Capture the cell that displays the provided text and extract its [x, y] central coordinate. 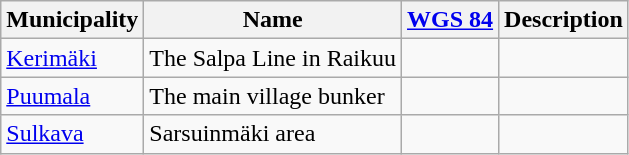
Kerimäki [72, 58]
Sulkava [72, 134]
Name [273, 20]
WGS 84 [450, 20]
The main village bunker [273, 96]
Municipality [72, 20]
Description [564, 20]
Puumala [72, 96]
Sarsuinmäki area [273, 134]
The Salpa Line in Raikuu [273, 58]
